Return (x, y) of the center of cell containing provided text 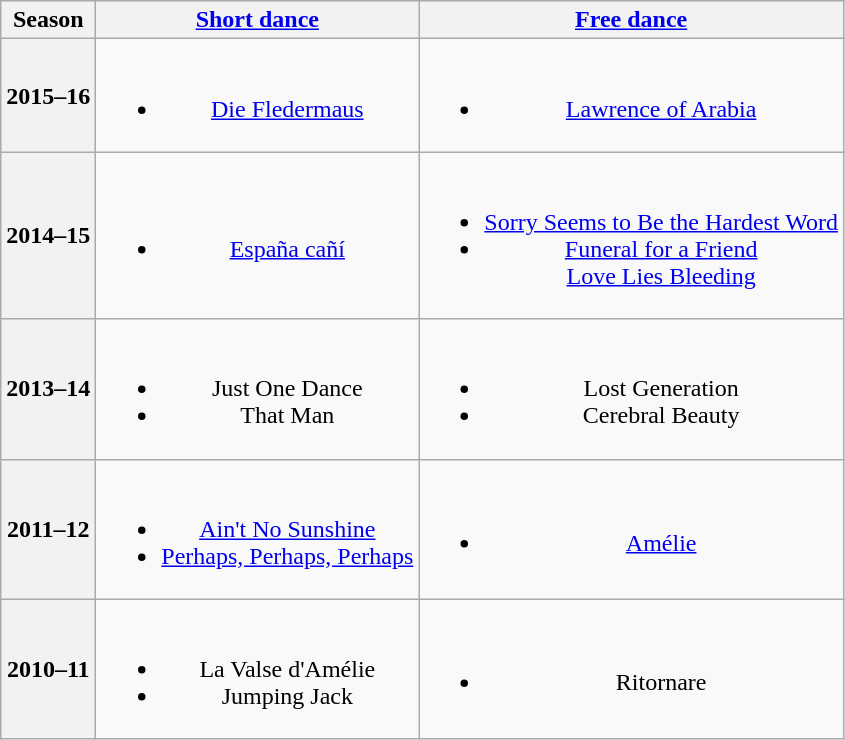
Die Fledermaus (258, 96)
Short dance (258, 20)
Ritornare (632, 669)
2013–14 (48, 389)
Lost Generation Cerebral Beauty (632, 389)
Just One Dance That Man (258, 389)
Lawrence of Arabia (632, 96)
Free dance (632, 20)
2015–16 (48, 96)
2011–12 (48, 529)
La Valse d'Amélie Jumping Jack (258, 669)
Season (48, 20)
Amélie (632, 529)
2010–11 (48, 669)
Sorry Seems to Be the Hardest Word Funeral for a FriendLove Lies Bleeding (632, 236)
España cañí (258, 236)
2014–15 (48, 236)
Ain't No Sunshine Perhaps, Perhaps, Perhaps (258, 529)
